Capture the cell that displays the provided text and extract its [X, Y] central coordinate. 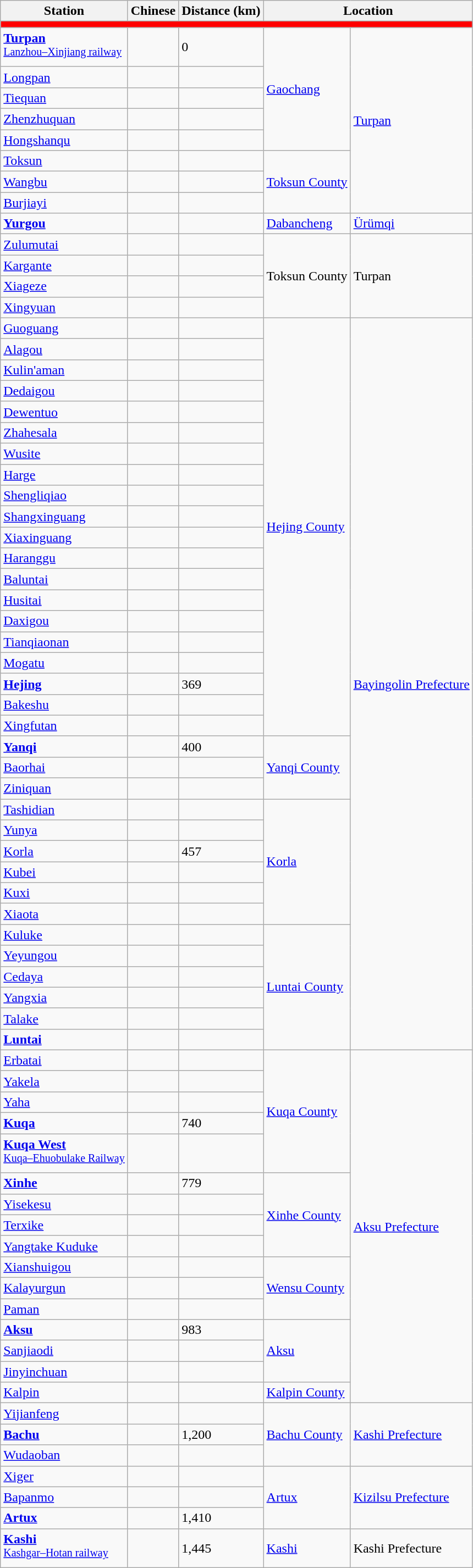
Longpan [64, 77]
Dabancheng [307, 224]
Yunya [64, 830]
Xiaota [64, 914]
Wensu County [307, 1288]
Xinhe County [307, 1215]
Shangxinguang [64, 517]
Toksun [64, 161]
Distance (km) [221, 11]
Location [368, 11]
Kuluke [64, 935]
Zulumutai [64, 245]
Shengliqiao [64, 496]
Aksu Prefecture [411, 1226]
Xiger [64, 1476]
Xinhe [64, 1183]
Xiageze [64, 286]
Tiequan [64, 98]
Bakeshu [64, 705]
Talake [64, 1018]
Hongshanqu [64, 140]
Kuqa County [307, 1111]
Hejing County [307, 527]
Kashi [307, 1548]
Sanjiaodi [64, 1351]
Paman [64, 1309]
Alagou [64, 349]
Tianqiaonan [64, 642]
Terxike [64, 1225]
Kizilsu Prefecture [411, 1497]
0 [221, 47]
Erbatai [64, 1060]
Luntai [64, 1039]
740 [221, 1123]
Bachu County [307, 1434]
Kalpin [64, 1393]
1,445 [221, 1548]
Burjiayi [64, 203]
Kuqa [64, 1123]
Yurgou [64, 224]
Kargante [64, 265]
Yakela [64, 1081]
Baluntai [64, 579]
Chinese [153, 11]
457 [221, 851]
Xingfutan [64, 725]
Kuqa WestKuqa–Ehuobulake Railway [64, 1154]
Yeyungou [64, 956]
Kulin'aman [64, 370]
Yijianfeng [64, 1414]
Station [64, 11]
Wangbu [64, 182]
Tashidian [64, 810]
Husitai [64, 600]
Wudaoban [64, 1455]
Yangxia [64, 998]
Yisekesu [64, 1204]
Yanqi County [307, 767]
Dewentuo [64, 412]
Gaochang [307, 89]
KashiKashgar–Hotan railway [64, 1548]
Zhenzhuquan [64, 119]
779 [221, 1183]
400 [221, 746]
Wusite [64, 454]
Yangtake Kuduke [64, 1246]
Xingyuan [64, 307]
Bayingolin Prefecture [411, 684]
Jinyinchuan [64, 1372]
Harge [64, 475]
Cedaya [64, 977]
Hejing [64, 684]
Ürümqi [411, 224]
Xiaxinguang [64, 538]
Mogatu [64, 663]
Dedaigou [64, 391]
Kalayurgun [64, 1288]
Xianshuigou [64, 1267]
Bachu [64, 1434]
Guoguang [64, 328]
Daxigou [64, 621]
Ziniquan [64, 789]
Kuxi [64, 893]
Haranggu [64, 558]
Yaha [64, 1102]
Baorhai [64, 767]
369 [221, 684]
1,200 [221, 1434]
1,410 [221, 1518]
Yanqi [64, 746]
Kubei [64, 872]
Zhahesala [64, 433]
TurpanLanzhou–Xinjiang railway [64, 47]
983 [221, 1330]
Bapanmo [64, 1497]
Luntai County [307, 987]
Kalpin County [307, 1393]
